For the text-containing cell, return its midpoint in [X, Y] coordinate format. 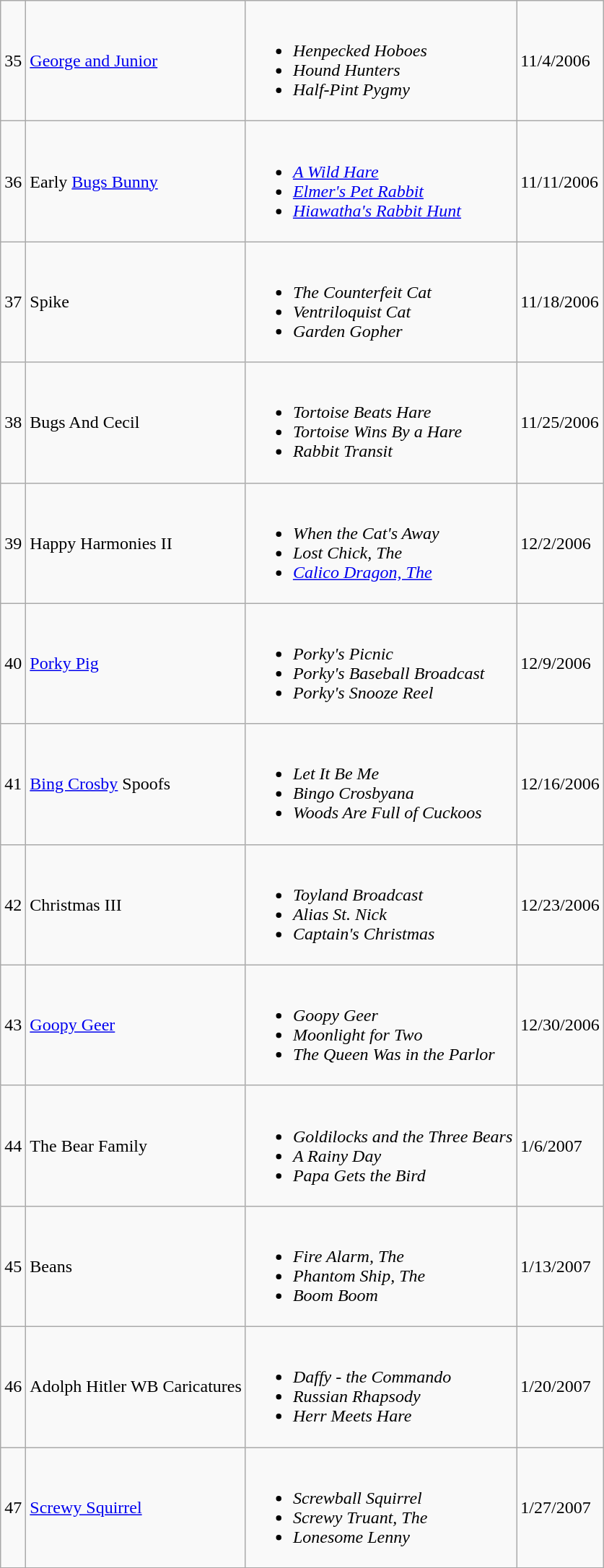
40 [13, 664]
11/18/2006 [560, 302]
The Counterfeit CatVentriloquist CatGarden Gopher [381, 302]
41 [13, 784]
45 [13, 1266]
When the Cat's AwayLost Chick, TheCalico Dragon, The [381, 543]
35 [13, 61]
Spike [136, 302]
A Wild HareElmer's Pet RabbitHiawatha's Rabbit Hunt [381, 182]
12/16/2006 [560, 784]
38 [13, 423]
11/11/2006 [560, 182]
Tortoise Beats HareTortoise Wins By a HareRabbit Transit [381, 423]
1/13/2007 [560, 1266]
Early Bugs Bunny [136, 182]
1/20/2007 [560, 1387]
1/27/2007 [560, 1508]
The Bear Family [136, 1146]
39 [13, 543]
Goopy Geer [136, 1025]
Porky Pig [136, 664]
Christmas III [136, 905]
Happy Harmonies II [136, 543]
Screwball SquirrelScrewy Truant, TheLonesome Lenny [381, 1508]
37 [13, 302]
44 [13, 1146]
47 [13, 1508]
36 [13, 182]
Beans [136, 1266]
11/25/2006 [560, 423]
Screwy Squirrel [136, 1508]
Goldilocks and the Three BearsA Rainy DayPapa Gets the Bird [381, 1146]
12/9/2006 [560, 664]
Adolph Hitler WB Caricatures [136, 1387]
Bugs And Cecil [136, 423]
Henpecked HoboesHound HuntersHalf-Pint Pygmy [381, 61]
Bing Crosby Spoofs [136, 784]
43 [13, 1025]
42 [13, 905]
46 [13, 1387]
Fire Alarm, ThePhantom Ship, TheBoom Boom [381, 1266]
1/6/2007 [560, 1146]
Porky's PicnicPorky's Baseball BroadcastPorky's Snooze Reel [381, 664]
11/4/2006 [560, 61]
Toyland BroadcastAlias St. NickCaptain's Christmas [381, 905]
Goopy GeerMoonlight for TwoThe Queen Was in the Parlor [381, 1025]
12/23/2006 [560, 905]
Daffy - the CommandoRussian RhapsodyHerr Meets Hare [381, 1387]
12/2/2006 [560, 543]
George and Junior [136, 61]
Let It Be MeBingo CrosbyanaWoods Are Full of Cuckoos [381, 784]
12/30/2006 [560, 1025]
